Capture the cell that displays the provided text and extract its (X, Y) central coordinate. 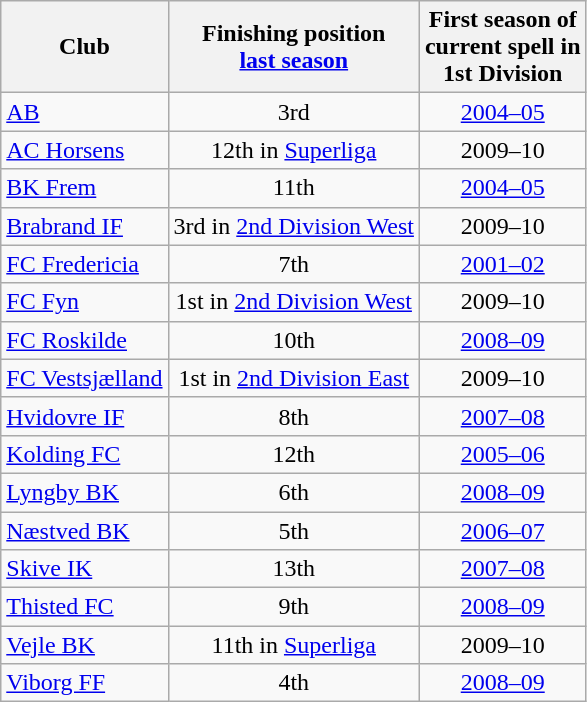
11th in Superliga (294, 645)
Lyngby BK (84, 492)
7th (294, 264)
AC Horsens (84, 150)
Club (84, 47)
FC Roskilde (84, 340)
Brabrand IF (84, 226)
Viborg FF (84, 683)
11th (294, 188)
9th (294, 607)
3rd (294, 112)
FC Fyn (84, 302)
2006–07 (502, 531)
FC Fredericia (84, 264)
Skive IK (84, 569)
2005–06 (502, 454)
4th (294, 683)
BK Frem (84, 188)
5th (294, 531)
13th (294, 569)
12th in Superliga (294, 150)
8th (294, 416)
First season ofcurrent spell in1st Division (502, 47)
AB (84, 112)
12th (294, 454)
Hvidovre IF (84, 416)
Kolding FC (84, 454)
Næstved BK (84, 531)
3rd in 2nd Division West (294, 226)
1st in 2nd Division West (294, 302)
Thisted FC (84, 607)
Finishing positionlast season (294, 47)
Vejle BK (84, 645)
6th (294, 492)
FC Vestsjælland (84, 378)
1st in 2nd Division East (294, 378)
10th (294, 340)
2001–02 (502, 264)
